Provide the [x, y] coordinate of the cell's center where the given text is located.  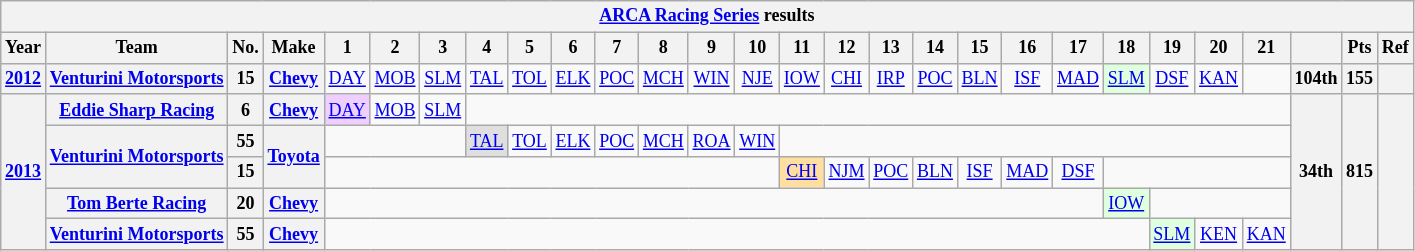
34th [1316, 172]
KEN [1219, 234]
9 [712, 48]
NJE [758, 78]
Toyota [294, 156]
10 [758, 48]
IRP [891, 78]
19 [1172, 48]
Make [294, 48]
17 [1078, 48]
Eddie Sharp Racing [136, 110]
815 [1360, 172]
104th [1316, 78]
18 [1126, 48]
12 [846, 48]
7 [617, 48]
5 [530, 48]
16 [1028, 48]
Ref [1395, 48]
Tom Berte Racing [136, 204]
3 [443, 48]
14 [936, 48]
155 [1360, 78]
Team [136, 48]
8 [663, 48]
1 [347, 48]
NJM [846, 172]
Pts [1360, 48]
2013 [24, 172]
2 [395, 48]
ARCA Racing Series results [707, 16]
13 [891, 48]
11 [802, 48]
21 [1266, 48]
2012 [24, 78]
Year [24, 48]
ROA [712, 140]
4 [487, 48]
No. [246, 48]
